From the cell containing the given text, extract its center point as (x, y) coordinate. 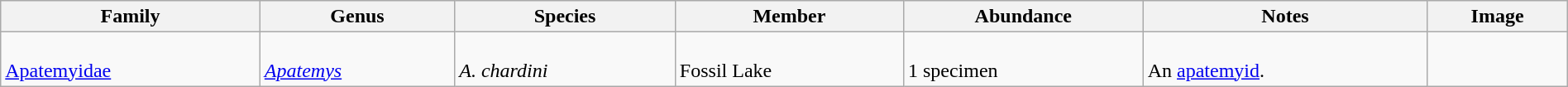
Member (789, 17)
Family (131, 17)
Apatemys (357, 60)
Abundance (1023, 17)
A. chardini (566, 60)
Species (566, 17)
1 specimen (1023, 60)
Fossil Lake (789, 60)
An apatemyid. (1285, 60)
Notes (1285, 17)
Genus (357, 17)
Apatemyidae (131, 60)
Image (1497, 17)
